Extract the [X, Y] coordinate from the center of the cell holding the provided text.  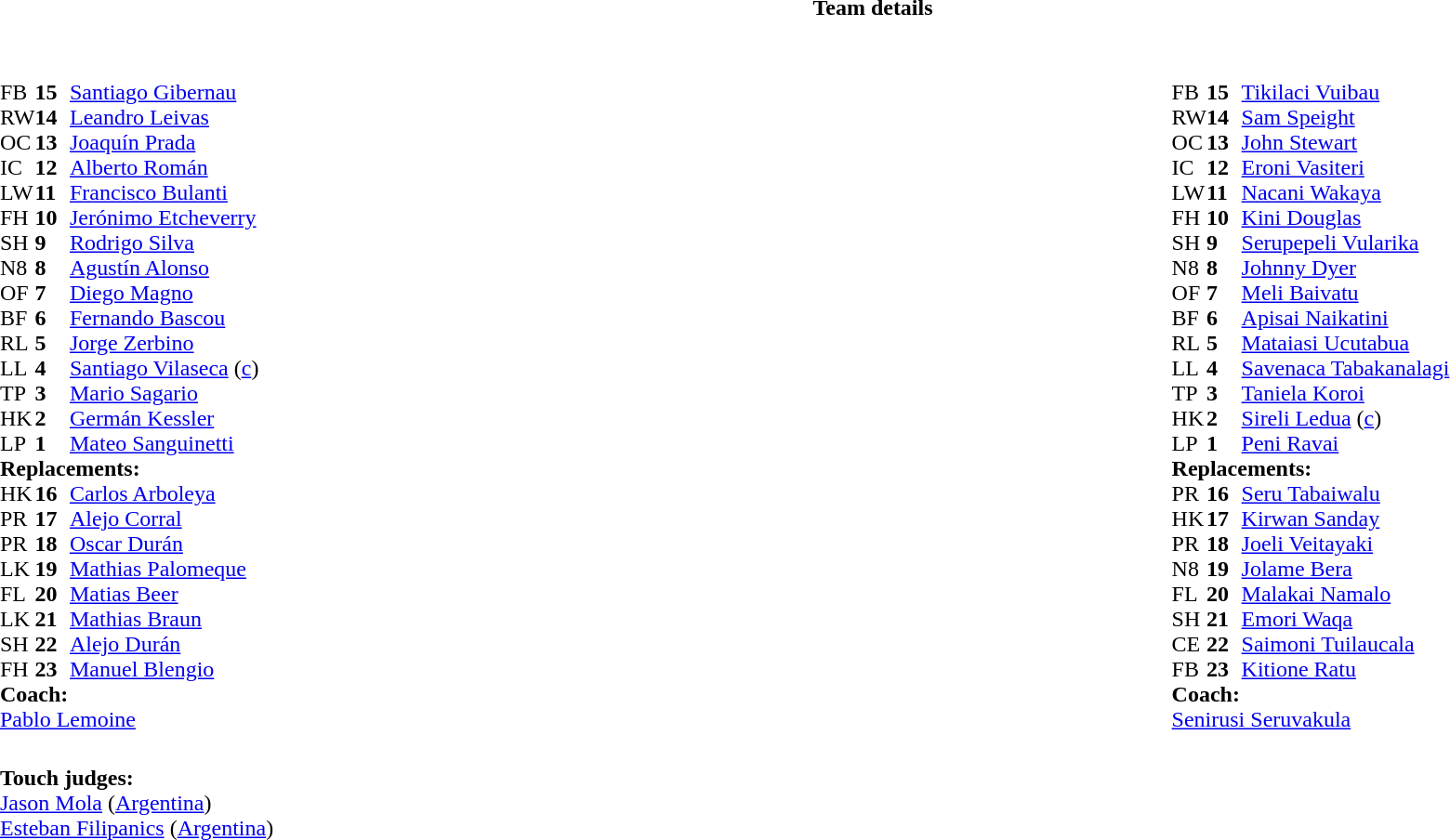
Savenaca Tabakanalagi [1346, 368]
Seru Tabaiwalu [1346, 494]
Eroni Vasiteri [1346, 167]
Jerónimo Etcheverry [164, 217]
Francisco Bulanti [164, 193]
Malakai Namalo [1346, 595]
Jolame Bera [1346, 569]
Peni Ravai [1346, 444]
Taniela Koroi [1346, 394]
Leandro Leivas [164, 117]
Tikilaci Vuibau [1346, 93]
Carlos Arboleya [164, 494]
Oscar Durán [164, 545]
Diego Magno [164, 294]
Fernando Bascou [164, 318]
Joeli Veitayaki [1346, 545]
Rodrigo Silva [164, 243]
Senirusi Seruvakula [1311, 719]
Mataiasi Ucutabua [1346, 344]
Saimoni Tuilaucala [1346, 645]
Germán Kessler [164, 418]
Serupepeli Vularika [1346, 243]
Apisai Naikatini [1346, 318]
Pablo Lemoine [129, 719]
Kini Douglas [1346, 217]
Alejo Corral [164, 518]
Alberto Román [164, 167]
Manuel Blengio [164, 669]
Mathias Palomeque [164, 569]
Agustín Alonso [164, 268]
Emori Waqa [1346, 619]
Mario Sagario [164, 394]
Matias Beer [164, 595]
CE [1190, 645]
Alejo Durán [164, 645]
Sireli Ledua (c) [1346, 418]
Meli Baivatu [1346, 294]
Sam Speight [1346, 117]
Santiago Gibernau [164, 93]
Jorge Zerbino [164, 344]
Joaquín Prada [164, 143]
Mathias Braun [164, 619]
Johnny Dyer [1346, 268]
Mateo Sanguinetti [164, 444]
Nacani Wakaya [1346, 193]
Kitione Ratu [1346, 669]
Kirwan Sanday [1346, 518]
John Stewart [1346, 143]
Santiago Vilaseca (c) [164, 368]
